Return [x, y] of the center of cell containing provided text 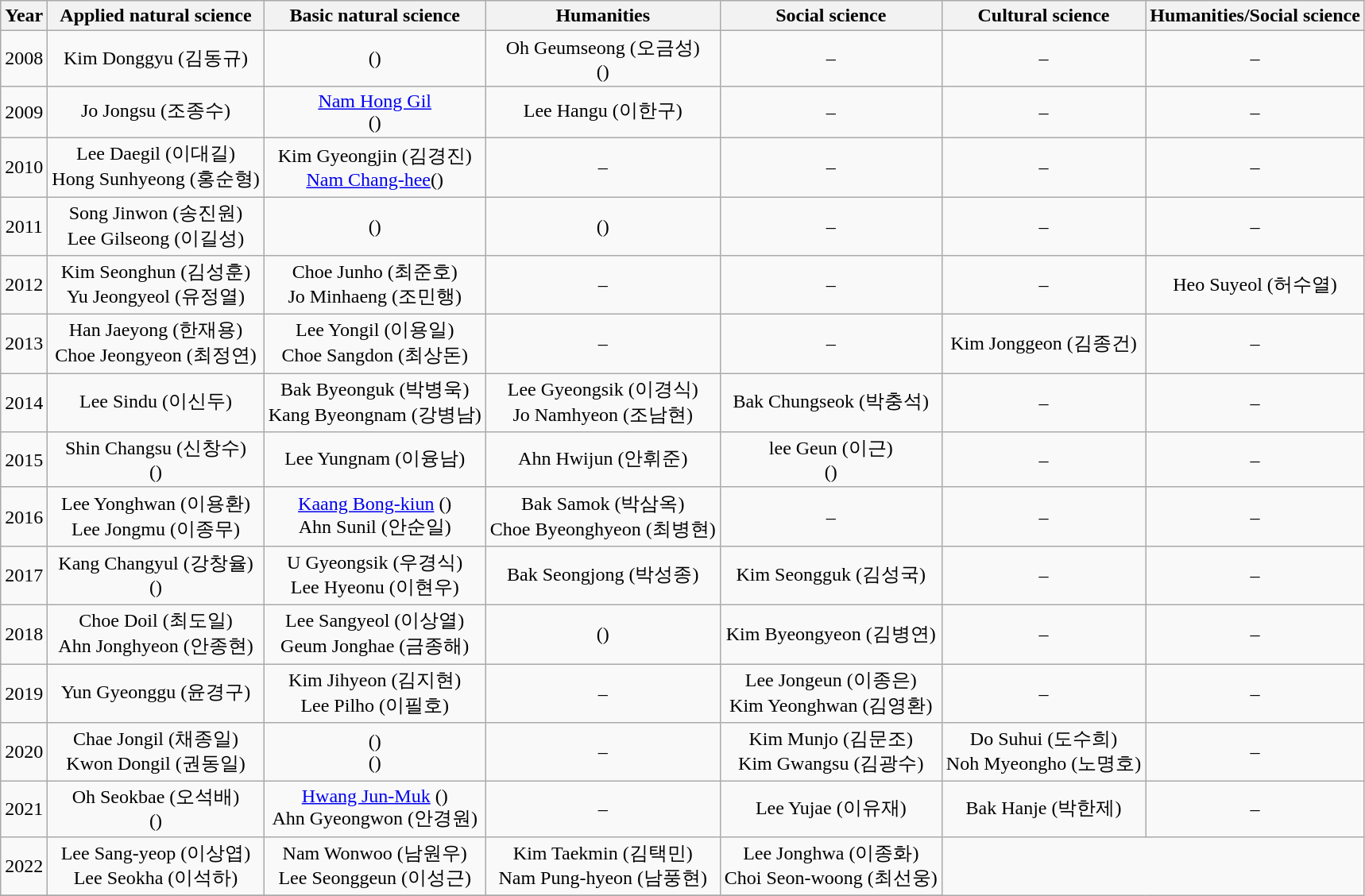
Choe Doil (최도일)Ahn Jonghyeon (안종현) [156, 634]
Lee Yungnam (이융남) [375, 460]
2020 [24, 752]
2019 [24, 693]
Ahn Hwijun (안휘준) [602, 460]
Bak Samok (박삼옥)Choe Byeonghyeon (최병현) [602, 516]
Lee Jonghwa (이종화)Choi Seon-woong (최선웅) [831, 866]
() () [375, 752]
Lee Sang-yeop (이상엽)Lee Seokha (이석하) [156, 866]
Bak Hanje (박한제) [1043, 809]
Lee Sindu (이신두) [156, 403]
Lee Yongil (이용일)Choe Sangdon (최상돈) [375, 344]
2008 [24, 59]
Kim Seonghun (김성훈)Yu Jeongyeol (유정열) [156, 285]
Lee Hangu (이한구) [602, 111]
Bak Chungseok (박충석) [831, 403]
Lee Yujae (이유재) [831, 809]
Lee Daegil (이대길)Hong Sunhyeong (홍순형) [156, 167]
Oh Seokbae (오석배) () [156, 809]
Kim Byeongyeon (김병연) [831, 634]
Yun Gyeonggu (윤경구) [156, 693]
Cultural science [1043, 16]
Kim Donggyu (김동규) [156, 59]
Humanities [602, 16]
Kaang Bong-kiun ()Ahn Sunil (안순일) [375, 516]
Kim Seongguk (김성국) [831, 575]
Heo Suyeol (허수열) [1255, 285]
2013 [24, 344]
2016 [24, 516]
Social science [831, 16]
Chae Jongil (채종일)Kwon Dongil (권동일) [156, 752]
Lee Yonghwan (이용환)Lee Jongmu (이종무) [156, 516]
Kim Gyeongjin (김경진)Nam Chang-hee() [375, 167]
Humanities/Social science [1255, 16]
Do Suhui (도수희)Noh Myeongho (노명호) [1043, 752]
Han Jaeyong (한재용)Choe Jeongyeon (최정연) [156, 344]
Jo Jongsu (조종수) [156, 111]
U Gyeongsik (우경식)Lee Hyeonu (이현우) [375, 575]
Lee Sangyeol (이상열)Geum Jonghae (금종해) [375, 634]
2014 [24, 403]
Choe Junho (최준호)Jo Minhaeng (조민행) [375, 285]
2021 [24, 809]
Kim Munjo (김문조)Kim Gwangsu (김광수) [831, 752]
Nam Hong Gil () [375, 111]
Kim Jihyeon (김지현)Lee Pilho (이필호) [375, 693]
2009 [24, 111]
Lee Jongeun (이종은)Kim Yeonghwan (김영환) [831, 693]
Bak Seongjong (박성종) [602, 575]
2018 [24, 634]
2010 [24, 167]
Bak Byeonguk (박병욱)Kang Byeongnam (강병남) [375, 403]
Kim Taekmin (김택민)Nam Pung-hyeon (남풍현) [602, 866]
Song Jinwon (송진원)Lee Gilseong (이길성) [156, 226]
Lee Gyeongsik (이경식)Jo Namhyeon (조남현) [602, 403]
Applied natural science [156, 16]
Kang Changyul (강창율) () [156, 575]
Shin Changsu (신창수) () [156, 460]
2011 [24, 226]
lee Geun (이근) () [831, 460]
Basic natural science [375, 16]
2022 [24, 866]
Oh Geumseong (오금성) () [602, 59]
Nam Wonwoo (남원우)Lee Seonggeun (이성근) [375, 866]
2015 [24, 460]
Year [24, 16]
Kim Jonggeon (김종건) [1043, 344]
Hwang Jun-Muk ()Ahn Gyeongwon (안경원) [375, 809]
2017 [24, 575]
2012 [24, 285]
